Determine the [X, Y] coordinate at the center of the cell enclosing the given text.  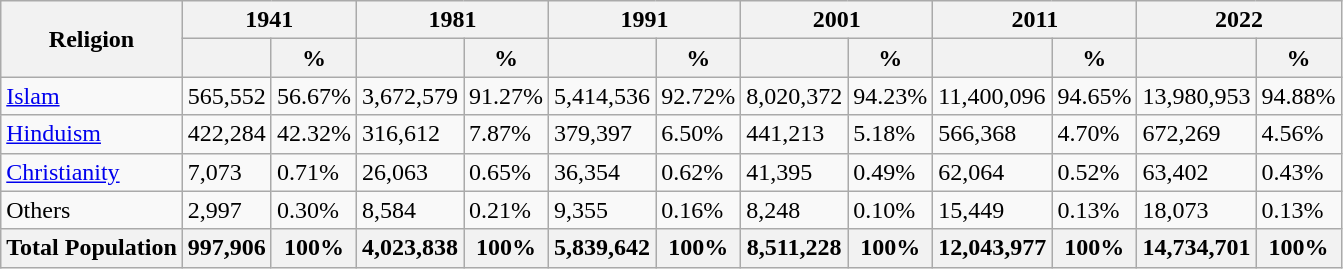
11,400,096 [992, 96]
Christianity [92, 172]
565,552 [226, 96]
94.88% [1298, 96]
42.32% [314, 134]
12,043,977 [992, 248]
3,672,579 [410, 96]
441,213 [794, 134]
0.52% [1094, 172]
8,020,372 [794, 96]
Religion [92, 39]
566,368 [992, 134]
4.70% [1094, 134]
0.65% [506, 172]
56.67% [314, 96]
14,734,701 [1196, 248]
13,980,953 [1196, 96]
9,355 [602, 210]
0.62% [698, 172]
94.65% [1094, 96]
36,354 [602, 172]
91.27% [506, 96]
62,064 [992, 172]
63,402 [1196, 172]
0.21% [506, 210]
2011 [1035, 20]
5,414,536 [602, 96]
0.43% [1298, 172]
94.23% [890, 96]
8,248 [794, 210]
1981 [452, 20]
2,997 [226, 210]
Hinduism [92, 134]
1991 [645, 20]
0.10% [890, 210]
997,906 [226, 248]
Total Population [92, 248]
7.87% [506, 134]
8,584 [410, 210]
672,269 [1196, 134]
0.71% [314, 172]
15,449 [992, 210]
41,395 [794, 172]
5,839,642 [602, 248]
2001 [837, 20]
316,612 [410, 134]
8,511,228 [794, 248]
Others [92, 210]
Islam [92, 96]
26,063 [410, 172]
2022 [1239, 20]
0.30% [314, 210]
4,023,838 [410, 248]
7,073 [226, 172]
92.72% [698, 96]
0.49% [890, 172]
4.56% [1298, 134]
0.16% [698, 210]
18,073 [1196, 210]
6.50% [698, 134]
379,397 [602, 134]
5.18% [890, 134]
1941 [269, 20]
422,284 [226, 134]
